Locate the cell with the specified text and output its (x, y) center coordinate. 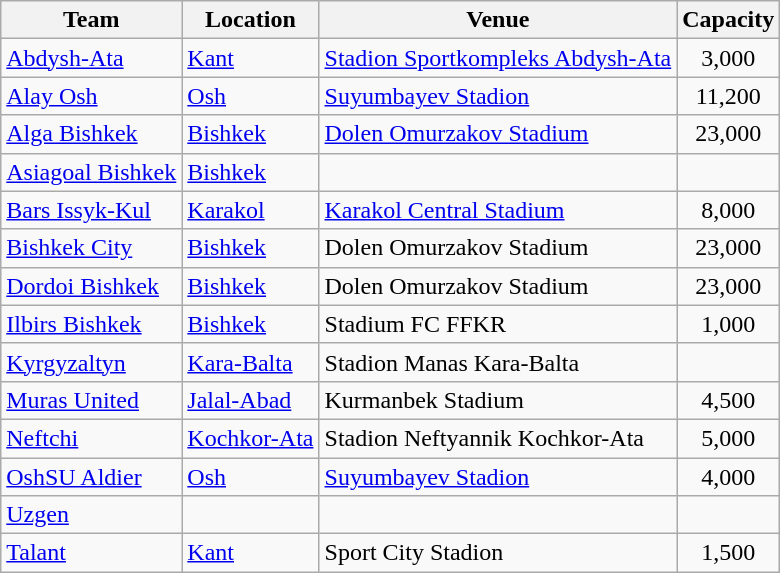
Neftchi (92, 438)
Kyrgyzaltyn (92, 362)
Talant (92, 553)
Jalal-Abad (250, 400)
Ilbirs Bishkek (92, 324)
Capacity (728, 20)
Karakol (250, 210)
5,000 (728, 438)
Venue (498, 20)
Location (250, 20)
Sport City Stadion (498, 553)
3,000 (728, 58)
Alay Osh (92, 96)
Stadium FC FFKR (498, 324)
Stadion Manas Kara-Balta (498, 362)
Karakol Central Stadium (498, 210)
Stadion Neftyannik Kochkor-Ata (498, 438)
Muras United (92, 400)
Alga Bishkek (92, 134)
Dordoi Bishkek (92, 286)
Kochkor-Ata (250, 438)
Uzgen (92, 515)
8,000 (728, 210)
Kurmanbek Stadium (498, 400)
OshSU Aldier (92, 477)
4,500 (728, 400)
1,000 (728, 324)
Bishkek City (92, 248)
Abdysh-Ata (92, 58)
4,000 (728, 477)
Bars Issyk-Kul (92, 210)
1,500 (728, 553)
Team (92, 20)
Stadion Sportkompleks Abdysh-Ata (498, 58)
Kara-Balta (250, 362)
11,200 (728, 96)
Asiagoal Bishkek (92, 172)
